Pinpoint the cell where the given text exists, returning its (x, y) midpoint coordinate. 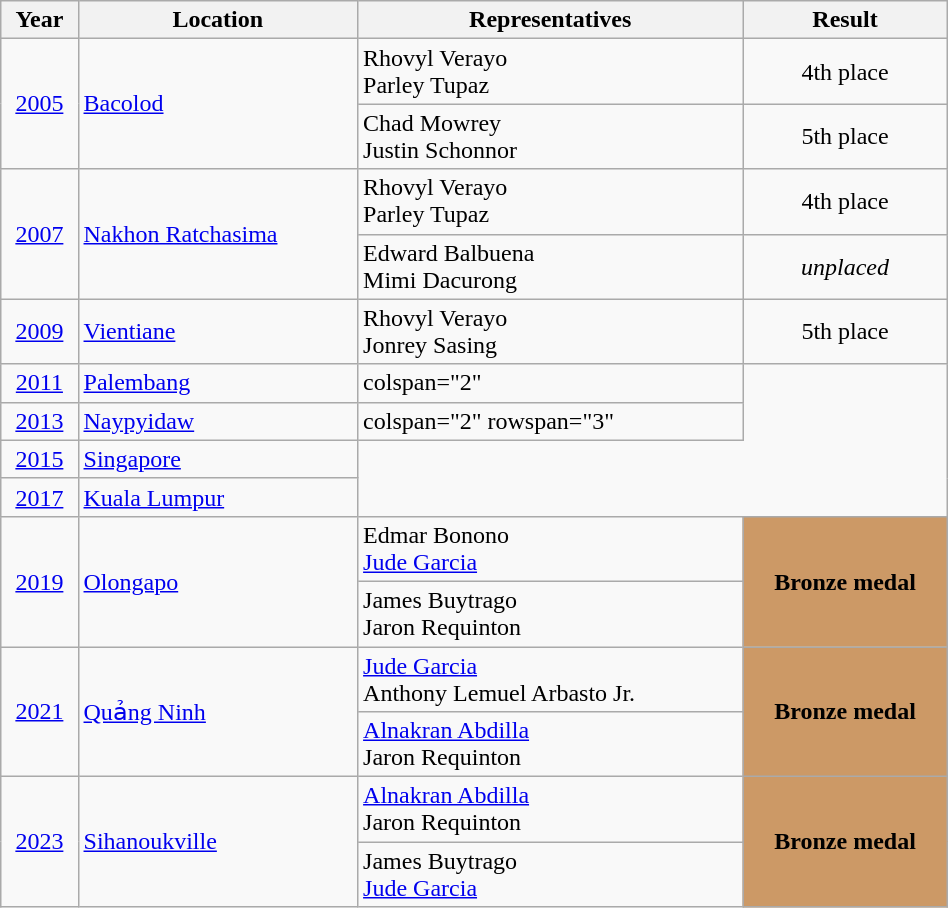
Vientiane (218, 332)
2021 (40, 711)
2013 (40, 421)
Nakhon Ratchasima (218, 234)
Representatives (550, 20)
2011 (40, 383)
unplaced (845, 266)
Singapore (218, 459)
Location (218, 20)
2005 (40, 104)
Sihanoukville (218, 842)
Jude Garcia Anthony Lemuel Arbasto Jr. (550, 678)
2007 (40, 234)
Edmar Bonono Jude Garcia (550, 548)
Edward Balbuena Mimi Dacurong (550, 266)
Rhovyl Verayo Jonrey Sasing (550, 332)
James Buytrago Jude Garcia (550, 874)
James Buytrago Jaron Requinton (550, 614)
Olongapo (218, 581)
Kuala Lumpur (218, 497)
Naypyidaw (218, 421)
Year (40, 20)
Result (845, 20)
Palembang (218, 383)
2015 (40, 459)
2023 (40, 842)
Quảng Ninh (218, 711)
2009 (40, 332)
Bacolod (218, 104)
2017 (40, 497)
Chad Mowrey Justin Schonnor (550, 136)
2019 (40, 581)
colspan="2" (550, 383)
colspan="2" rowspan="3" (550, 421)
